Output the (X, Y) coordinate of the center of the cell containing the given text.  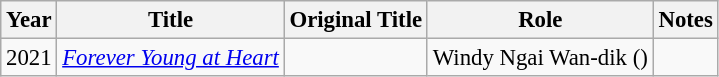
Windy Ngai Wan-dik () (540, 58)
Title (170, 20)
Original Title (356, 20)
Forever Young at Heart (170, 58)
2021 (29, 58)
Year (29, 20)
Role (540, 20)
Notes (686, 20)
